For the text-containing cell, return its midpoint in (X, Y) coordinate format. 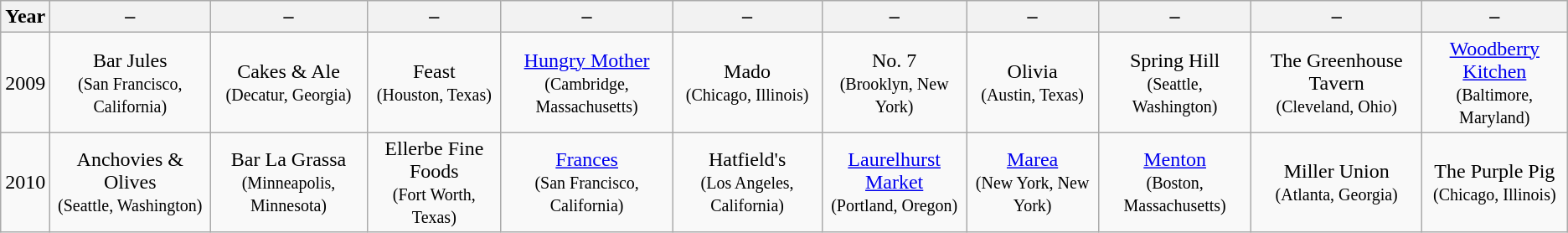
Laurelhurst Market (Portland, Oregon) (894, 183)
Frances (San Francisco, California) (586, 183)
Anchovies & Olives (Seattle, Washington) (131, 183)
Ellerbe Fine Foods (Fort Worth, Texas) (434, 183)
Spring Hill (Seattle, Washington) (1174, 82)
Hatfield's (Los Angeles, California) (747, 183)
Cakes & Ale (Decatur, Georgia) (289, 82)
2009 (25, 82)
2010 (25, 183)
The Purple Pig (Chicago, Illinois) (1494, 183)
Marea (New York, New York) (1032, 183)
The Greenhouse Tavern (Cleveland, Ohio) (1337, 82)
Bar La Grassa (Minneapolis, Minnesota) (289, 183)
Hungry Mother (Cambridge, Massachusetts) (586, 82)
Miller Union (Atlanta, Georgia) (1337, 183)
Mado (Chicago, Illinois) (747, 82)
Olivia (Austin, Texas) (1032, 82)
Bar Jules (San Francisco, California) (131, 82)
Year (25, 17)
Menton (Boston, Massachusetts) (1174, 183)
Feast (Houston, Texas) (434, 82)
Woodberry Kitchen (Baltimore, Maryland) (1494, 82)
No. 7 (Brooklyn, New York) (894, 82)
